Extract the (X, Y) coordinate from the center of the cell holding the provided text.  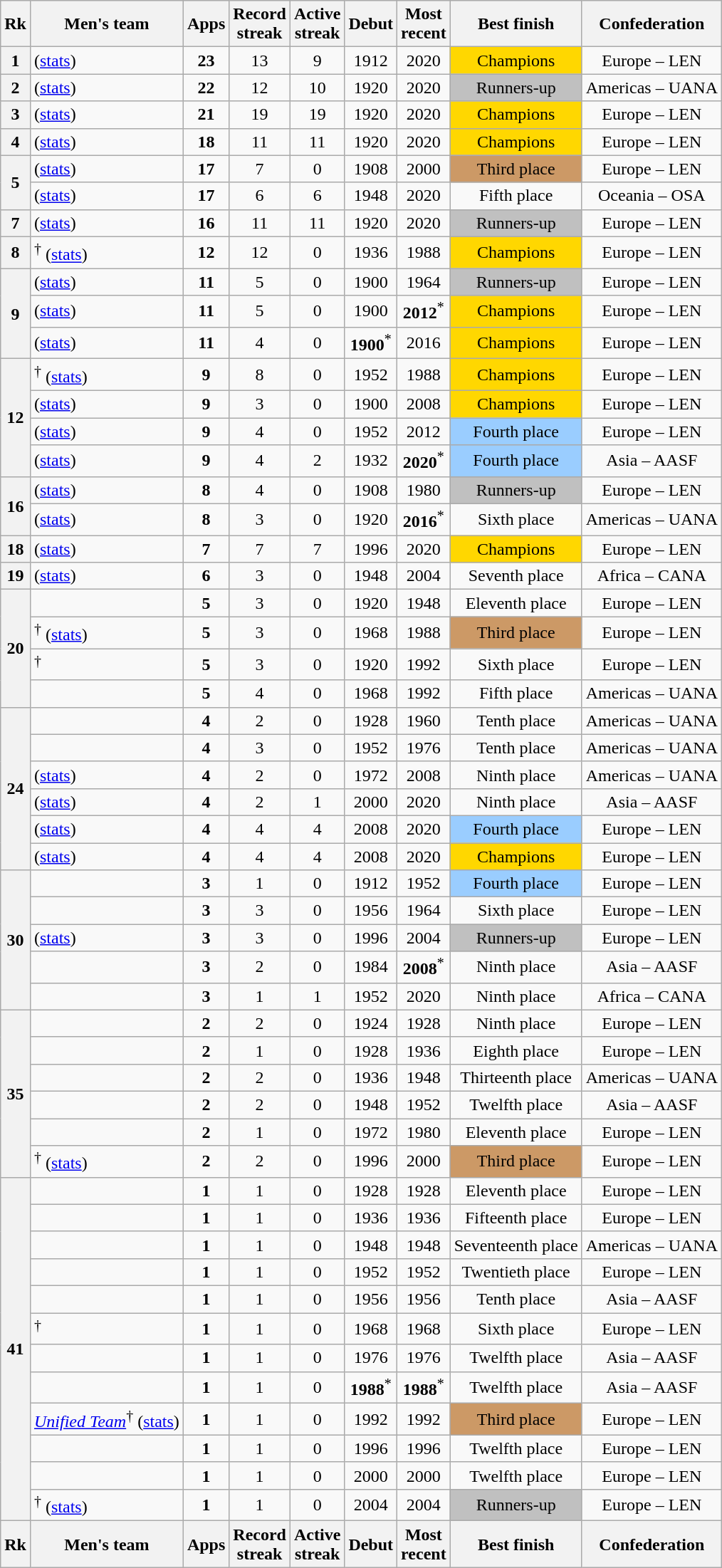
10 (317, 88)
2012* (424, 312)
13 (260, 61)
35 (16, 1094)
Thirteenth place (516, 1077)
20 (16, 648)
23 (206, 61)
Fifteenth place (516, 1218)
Eighth place (516, 1050)
1984 (371, 967)
Seventh place (516, 576)
2020* (424, 461)
2016 (424, 343)
1924 (371, 1023)
Unified Team† (stats) (107, 1420)
22 (206, 88)
2008* (424, 967)
1960 (424, 721)
1900* (371, 343)
Twentieth place (516, 1272)
2012 (424, 432)
21 (206, 115)
24 (16, 788)
41 (16, 1349)
Oceania – OSA (652, 196)
Seventeenth place (516, 1245)
2016* (424, 520)
30 (16, 940)
1932 (371, 461)
